Scan for the cell matching the given text and deliver its [x, y] coordinate at center. 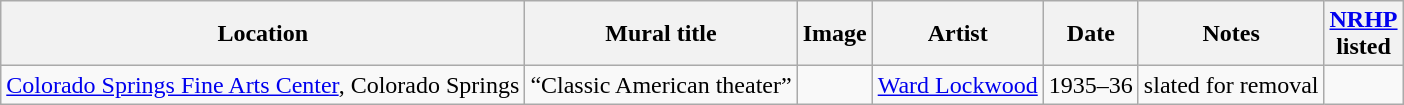
Date [1090, 34]
Colorado Springs Fine Arts Center, Colorado Springs [263, 85]
NRHPlisted [1364, 34]
Ward Lockwood [958, 85]
1935–36 [1090, 85]
Notes [1231, 34]
“Classic American theater” [661, 85]
Artist [958, 34]
slated for removal [1231, 85]
Mural title [661, 34]
Image [834, 34]
Location [263, 34]
